Search for the cell housing the specified text and yield its [x, y] center coordinate. 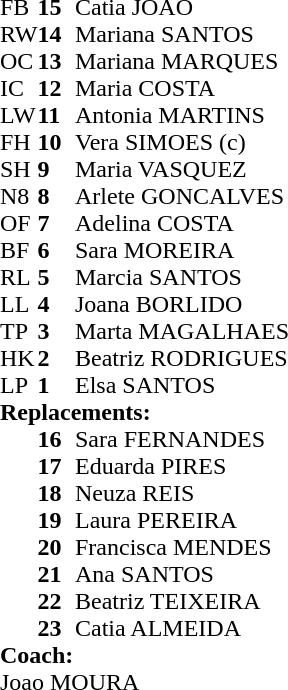
SH [19, 170]
N8 [19, 196]
HK [19, 358]
4 [57, 304]
RL [19, 278]
11 [57, 116]
FH [19, 142]
7 [57, 224]
21 [57, 574]
12 [57, 88]
16 [57, 440]
20 [57, 548]
19 [57, 520]
14 [57, 34]
18 [57, 494]
LL [19, 304]
3 [57, 332]
9 [57, 170]
BF [19, 250]
OF [19, 224]
13 [57, 62]
17 [57, 466]
10 [57, 142]
RW [19, 34]
6 [57, 250]
22 [57, 602]
5 [57, 278]
IC [19, 88]
OC [19, 62]
LW [19, 116]
1 [57, 386]
2 [57, 358]
23 [57, 628]
8 [57, 196]
LP [19, 386]
TP [19, 332]
